Scan for the cell matching the given text and deliver its [X, Y] coordinate at center. 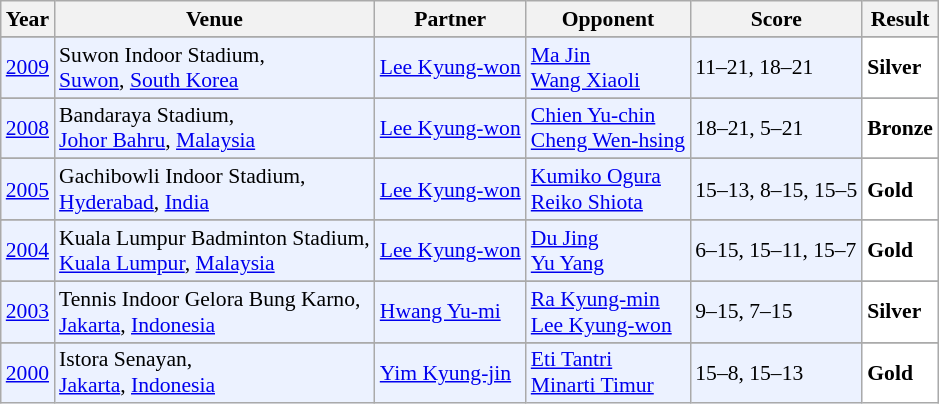
2003 [28, 312]
11–21, 18–21 [776, 68]
Ma Jin Wang Xiaoli [608, 68]
Eti Tantri Minarti Timur [608, 372]
Kumiko Ogura Reiko Shiota [608, 190]
Partner [450, 19]
Ra Kyung-min Lee Kyung-won [608, 312]
Result [900, 19]
2000 [28, 372]
Istora Senayan,Jakarta, Indonesia [214, 372]
Hwang Yu-mi [450, 312]
2009 [28, 68]
Opponent [608, 19]
Kuala Lumpur Badminton Stadium,Kuala Lumpur, Malaysia [214, 250]
15–8, 15–13 [776, 372]
2005 [28, 190]
6–15, 15–11, 15–7 [776, 250]
18–21, 5–21 [776, 128]
Suwon Indoor Stadium,Suwon, South Korea [214, 68]
Year [28, 19]
15–13, 8–15, 15–5 [776, 190]
Chien Yu-chin Cheng Wen-hsing [608, 128]
2004 [28, 250]
Gachibowli Indoor Stadium,Hyderabad, India [214, 190]
2008 [28, 128]
Yim Kyung-jin [450, 372]
Tennis Indoor Gelora Bung Karno,Jakarta, Indonesia [214, 312]
Bandaraya Stadium,Johor Bahru, Malaysia [214, 128]
Bronze [900, 128]
9–15, 7–15 [776, 312]
Score [776, 19]
Du Jing Yu Yang [608, 250]
Venue [214, 19]
